For the text-containing cell, return its midpoint in [X, Y] coordinate format. 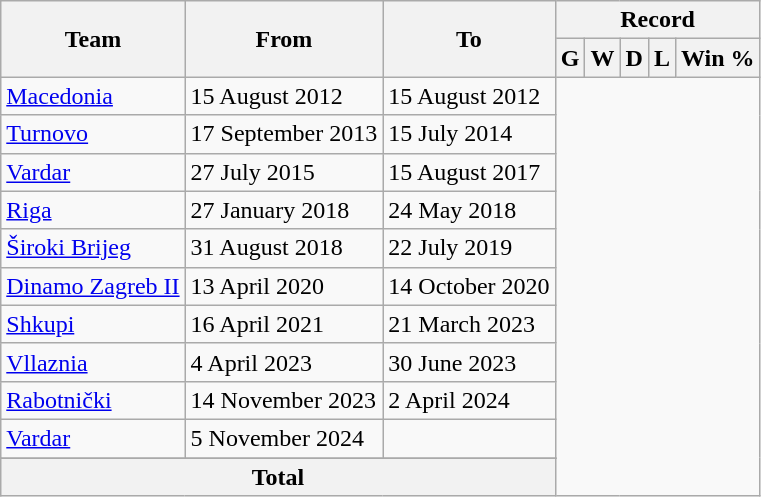
27 July 2015 [284, 172]
21 March 2023 [469, 324]
D [634, 58]
L [662, 58]
24 May 2018 [469, 210]
15 July 2014 [469, 134]
From [284, 39]
31 August 2018 [284, 248]
Vllaznia [93, 362]
Macedonia [93, 96]
Rabotnički [93, 400]
Riga [93, 210]
Win % [718, 58]
Turnovo [93, 134]
4 April 2023 [284, 362]
Dinamo Zagreb II [93, 286]
13 April 2020 [284, 286]
2 April 2024 [469, 400]
16 April 2021 [284, 324]
G [570, 58]
5 November 2024 [284, 438]
14 November 2023 [284, 400]
Record [658, 20]
Shkupi [93, 324]
W [602, 58]
To [469, 39]
Široki Brijeg [93, 248]
Team [93, 39]
22 July 2019 [469, 248]
17 September 2013 [284, 134]
15 August 2017 [469, 172]
27 January 2018 [284, 210]
Total [278, 477]
30 June 2023 [469, 362]
14 October 2020 [469, 286]
